Return the (x, y) coordinate for the center point of the cell that contains the specified text.  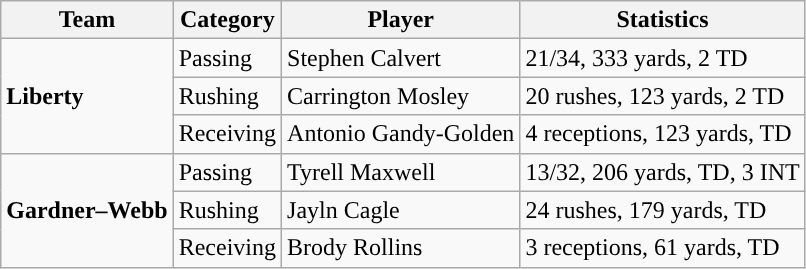
Player (401, 20)
Jayln Cagle (401, 210)
4 receptions, 123 yards, TD (662, 134)
Liberty (87, 96)
Gardner–Webb (87, 210)
Stephen Calvert (401, 58)
Statistics (662, 20)
21/34, 333 yards, 2 TD (662, 58)
Team (87, 20)
Brody Rollins (401, 248)
13/32, 206 yards, TD, 3 INT (662, 172)
Antonio Gandy-Golden (401, 134)
Tyrell Maxwell (401, 172)
3 receptions, 61 yards, TD (662, 248)
20 rushes, 123 yards, 2 TD (662, 96)
Carrington Mosley (401, 96)
Category (227, 20)
24 rushes, 179 yards, TD (662, 210)
